Scan for the cell matching the given text and deliver its [X, Y] coordinate at center. 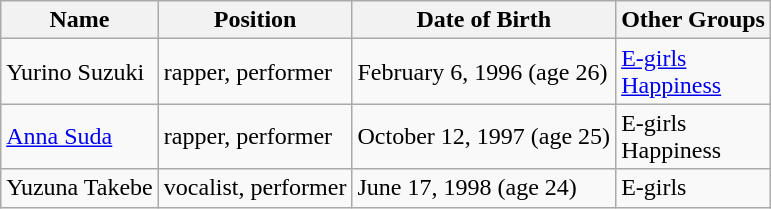
Date of Birth [484, 20]
Yurino Suzuki [80, 72]
vocalist, performer [255, 188]
Name [80, 20]
Position [255, 20]
October 12, 1997 (age 25) [484, 136]
Yuzuna Takebe [80, 188]
E-girls [694, 188]
Anna Suda [80, 136]
February 6, 1996 (age 26) [484, 72]
Other Groups [694, 20]
June 17, 1998 (age 24) [484, 188]
